From the cell containing the given text, extract its center point as [x, y] coordinate. 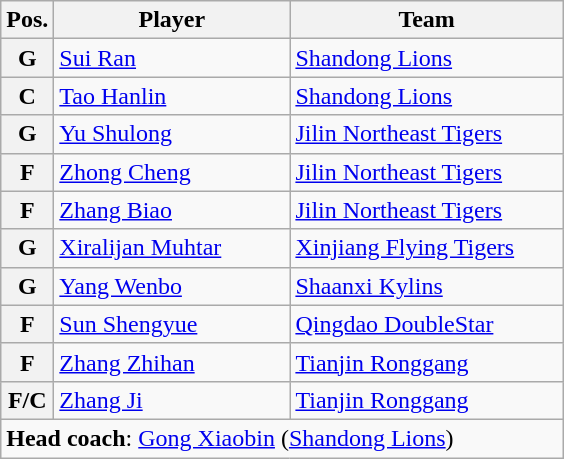
Qingdao DoubleStar [427, 324]
Yu Shulong [172, 134]
Sui Ran [172, 58]
Tao Hanlin [172, 96]
Zhang Ji [172, 400]
Zhang Biao [172, 210]
Sun Shengyue [172, 324]
Xiralijan Muhtar [172, 248]
Pos. [28, 20]
Zhang Zhihan [172, 362]
Zhong Cheng [172, 172]
F/C [28, 400]
Xinjiang Flying Tigers [427, 248]
Player [172, 20]
C [28, 96]
Yang Wenbo [172, 286]
Shaanxi Kylins [427, 286]
Head coach: Gong Xiaobin (Shandong Lions) [282, 438]
Team [427, 20]
